Pinpoint the cell where the given text exists, returning its (X, Y) midpoint coordinate. 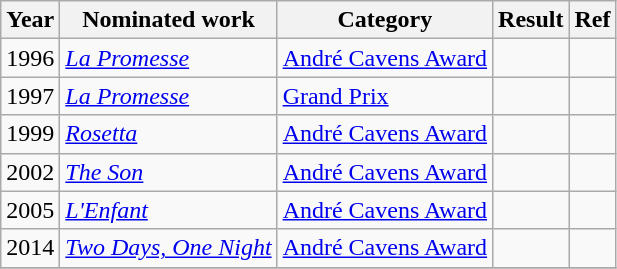
Year (30, 20)
Grand Prix (384, 96)
Result (531, 20)
2005 (30, 210)
Nominated work (168, 20)
Ref (592, 20)
1996 (30, 58)
L'Enfant (168, 210)
1997 (30, 96)
Rosetta (168, 134)
Two Days, One Night (168, 248)
2014 (30, 248)
2002 (30, 172)
1999 (30, 134)
The Son (168, 172)
Category (384, 20)
